Identify which cell holds the provided text, then report its [x, y] central coordinate. 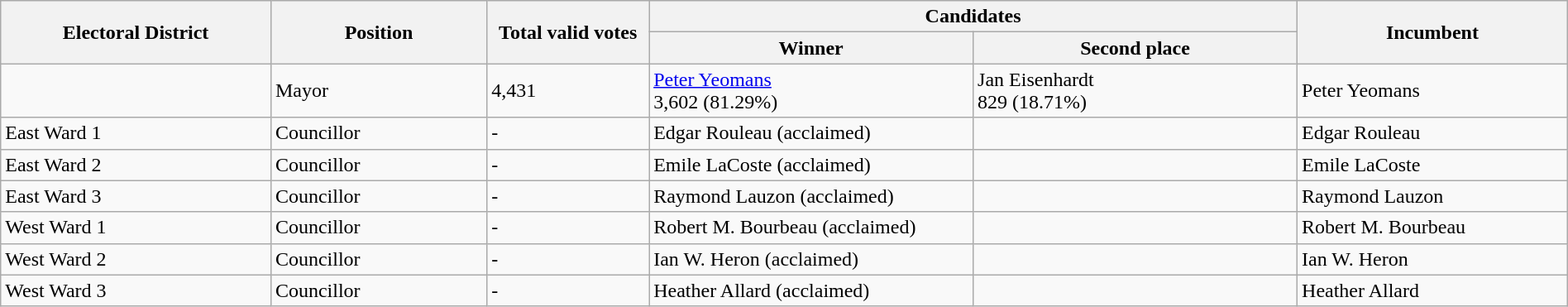
Total valid votes [568, 32]
Electoral District [136, 32]
East Ward 1 [136, 133]
Peter Yeomans [1432, 91]
Second place [1135, 48]
Heather Allard [1432, 290]
Emile LaCoste [1432, 165]
Incumbent [1432, 32]
4,431 [568, 91]
Jan Eisenhardt829 (18.71%) [1135, 91]
East Ward 3 [136, 196]
Robert M. Bourbeau (acclaimed) [811, 228]
West Ward 3 [136, 290]
West Ward 2 [136, 259]
Position [379, 32]
Mayor [379, 91]
Ian W. Heron [1432, 259]
Peter Yeomans3,602 (81.29%) [811, 91]
Edgar Rouleau [1432, 133]
Edgar Rouleau (acclaimed) [811, 133]
Emile LaCoste (acclaimed) [811, 165]
Candidates [973, 17]
Winner [811, 48]
East Ward 2 [136, 165]
Robert M. Bourbeau [1432, 228]
Raymond Lauzon [1432, 196]
Heather Allard (acclaimed) [811, 290]
Ian W. Heron (acclaimed) [811, 259]
West Ward 1 [136, 228]
Raymond Lauzon (acclaimed) [811, 196]
